Pinpoint the cell where the given text exists, returning its (X, Y) midpoint coordinate. 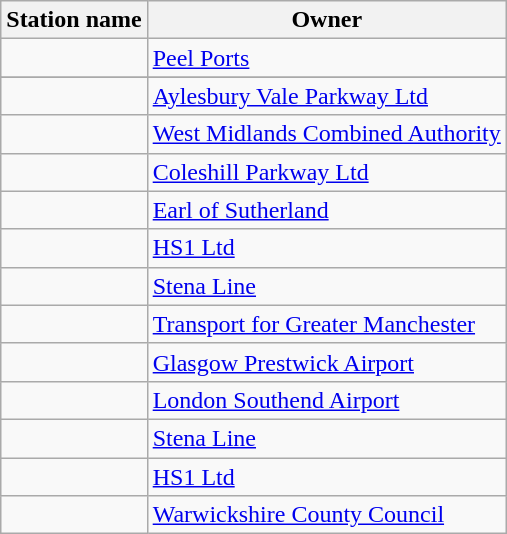
Glasgow Prestwick Airport (326, 362)
Aylesbury Vale Parkway Ltd (326, 96)
West Midlands Combined Authority (326, 134)
Peel Ports (326, 58)
London Southend Airport (326, 400)
Coleshill Parkway Ltd (326, 172)
Earl of Sutherland (326, 210)
Warwickshire County Council (326, 515)
Transport for Greater Manchester (326, 324)
Owner (326, 20)
Station name (74, 20)
